From the cell containing the given text, extract its center point as (X, Y) coordinate. 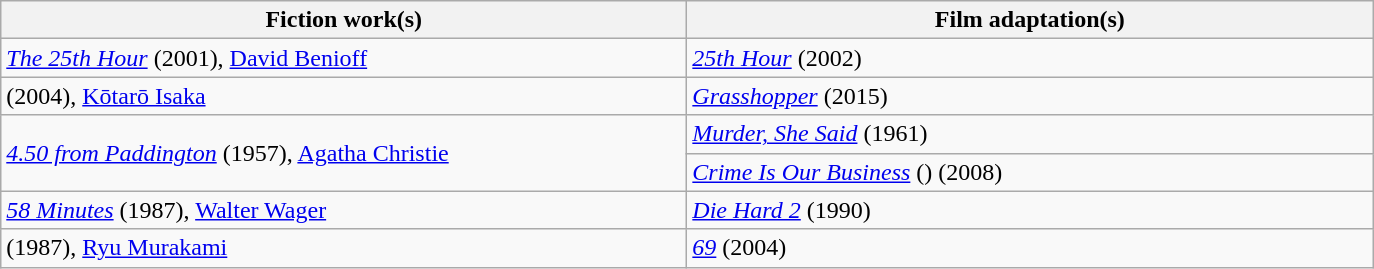
Grasshopper (2015) (1030, 96)
4.50 from Paddington (1957), Agatha Christie (344, 153)
Murder, She Said (1961) (1030, 134)
58 Minutes (1987), Walter Wager (344, 210)
(1987), Ryu Murakami (344, 248)
Die Hard 2 (1990) (1030, 210)
25th Hour (2002) (1030, 58)
Film adaptation(s) (1030, 20)
The 25th Hour (2001), David Benioff (344, 58)
Crime Is Our Business () (2008) (1030, 172)
(2004), Kōtarō Isaka (344, 96)
69 (2004) (1030, 248)
Fiction work(s) (344, 20)
